For the text-containing cell, return its midpoint in [X, Y] coordinate format. 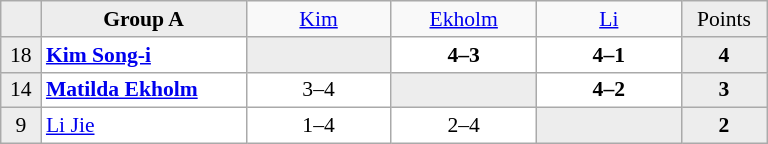
Li Jie [144, 126]
2 [724, 126]
3 [724, 90]
9 [21, 126]
1–4 [318, 126]
Points [724, 19]
18 [21, 55]
Matilda Ekholm [144, 90]
Group A [144, 19]
Ekholm [464, 19]
4 [724, 55]
14 [21, 90]
4–3 [464, 55]
3–4 [318, 90]
Li [608, 19]
Kim Song-i [144, 55]
4–1 [608, 55]
2–4 [464, 126]
Kim [318, 19]
4–2 [608, 90]
